From the cell containing the given text, extract its center point as (X, Y) coordinate. 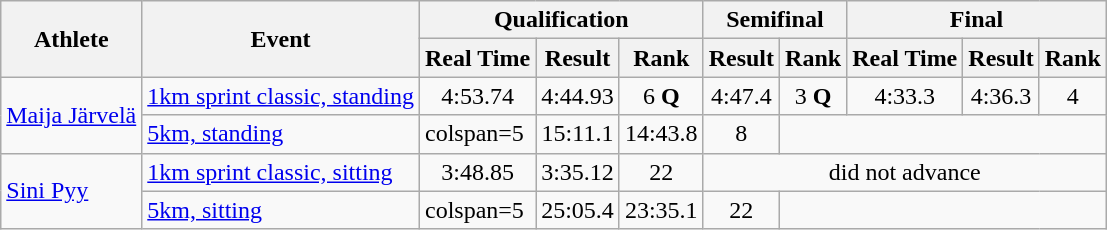
3:48.85 (477, 172)
23:35.1 (661, 210)
4:33.3 (905, 96)
1km sprint classic, sitting (281, 172)
Maija Järvelä (72, 115)
4:44.93 (578, 96)
1km sprint classic, standing (281, 96)
5km, sitting (281, 210)
4:36.3 (1001, 96)
Sini Pyy (72, 191)
Semifinal (775, 20)
did not advance (904, 172)
4 (1072, 96)
3 Q (814, 96)
Event (281, 39)
4:53.74 (477, 96)
14:43.8 (661, 134)
Qualification (561, 20)
6 Q (661, 96)
4:47.4 (741, 96)
8 (741, 134)
15:11.1 (578, 134)
Final (977, 20)
5km, standing (281, 134)
3:35.12 (578, 172)
Athlete (72, 39)
25:05.4 (578, 210)
